Scan for the cell matching the given text and deliver its [X, Y] coordinate at center. 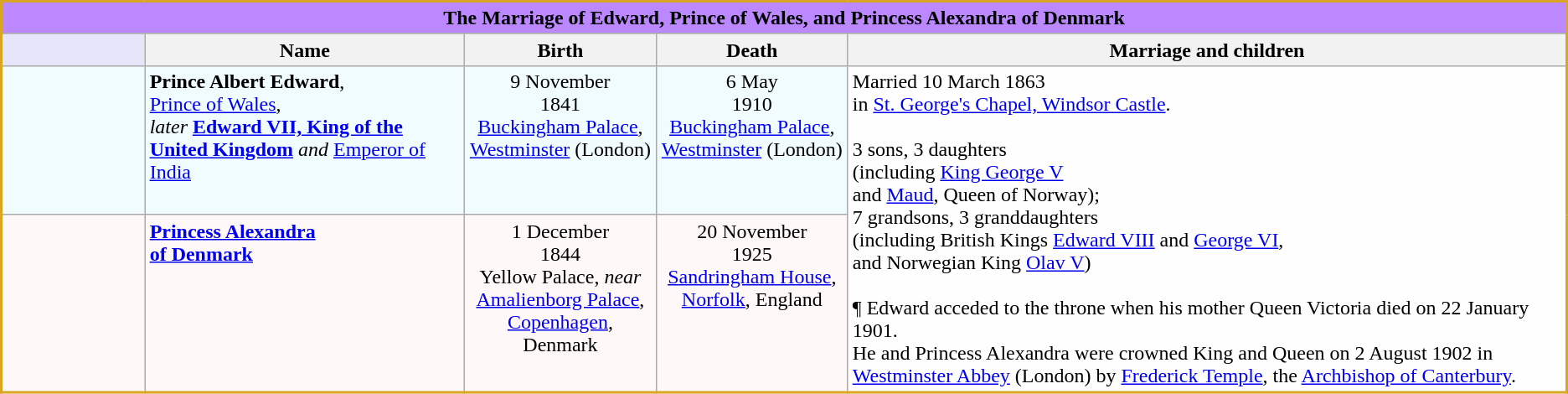
Prince Albert Edward, Prince of Wales, later Edward VII, King of the United Kingdom and Emperor of India [305, 140]
The Marriage of Edward, Prince of Wales, and Princess Alexandra of Denmark [784, 18]
Death [752, 49]
6 May1910Buckingham Palace, Westminster (London) [752, 140]
9 November1841Buckingham Palace, Westminster (London) [561, 140]
Name [305, 49]
Princess Alexandra of Denmark [305, 303]
1 December 1844 Yellow Palace, near Amalienborg Palace, Copenhagen, Denmark [561, 303]
20 November 1925 Sandringham House, Norfolk, England [752, 303]
Marriage and children [1207, 49]
Birth [561, 49]
